Output the [x, y] coordinate of the center of the cell containing the given text.  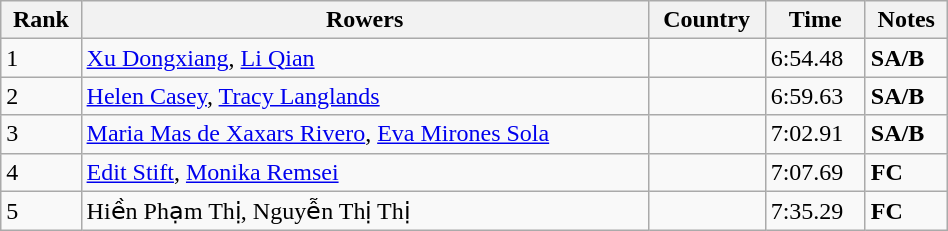
Maria Mas de Xaxars Rivero, Eva Mirones Sola [364, 134]
Helen Casey, Tracy Langlands [364, 96]
Hiền Phạm Thị, Nguyễn Thị Thị [364, 211]
3 [41, 134]
4 [41, 172]
Country [706, 20]
Rowers [364, 20]
2 [41, 96]
5 [41, 211]
7:35.29 [815, 211]
Rank [41, 20]
7:02.91 [815, 134]
1 [41, 58]
Edit Stift, Monika Remsei [364, 172]
Time [815, 20]
6:54.48 [815, 58]
7:07.69 [815, 172]
Notes [906, 20]
Xu Dongxiang, Li Qian [364, 58]
6:59.63 [815, 96]
